From the cell containing the given text, extract its center point as [X, Y] coordinate. 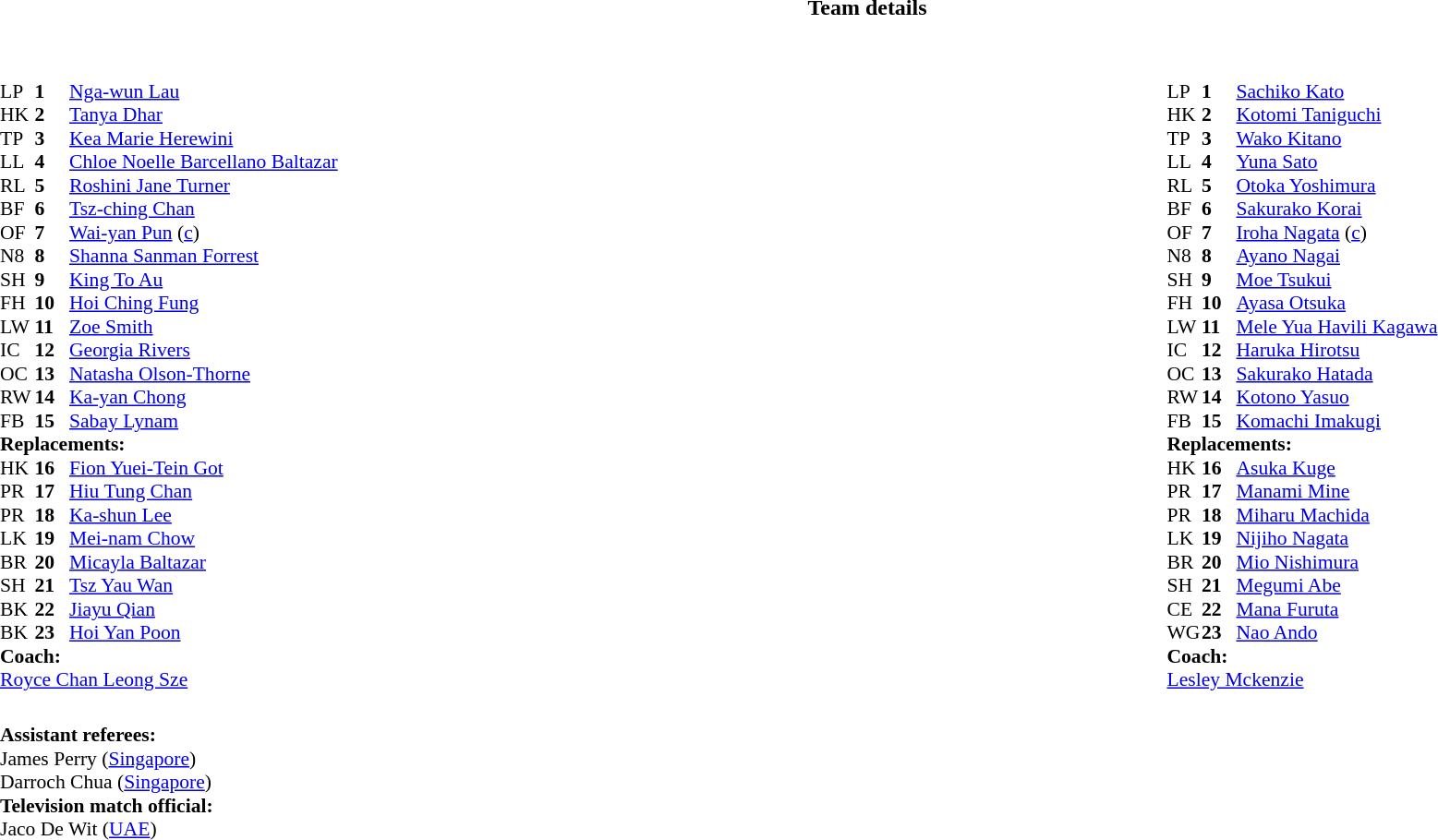
Shanna Sanman Forrest [203, 256]
Asuka Kuge [1336, 468]
Sakurako Hatada [1336, 374]
Ayasa Otsuka [1336, 304]
Iroha Nagata (c) [1336, 233]
Jiayu Qian [203, 609]
Hiu Tung Chan [203, 492]
Lesley Mckenzie [1302, 680]
Mele Yua Havili Kagawa [1336, 327]
Kotono Yasuo [1336, 398]
Tsz-ching Chan [203, 210]
Georgia Rivers [203, 350]
Wai-yan Pun (c) [203, 233]
Kotomi Taniguchi [1336, 115]
Sabay Lynam [203, 421]
Haruka Hirotsu [1336, 350]
WG [1184, 632]
King To Au [203, 280]
Hoi Ching Fung [203, 304]
Nga-wun Lau [203, 91]
Manami Mine [1336, 492]
Sakurako Korai [1336, 210]
Miharu Machida [1336, 515]
Ka-yan Chong [203, 398]
Sachiko Kato [1336, 91]
Natasha Olson-Thorne [203, 374]
Mei-nam Chow [203, 538]
Kea Marie Herewini [203, 138]
Otoka Yoshimura [1336, 186]
Komachi Imakugi [1336, 421]
Nao Ando [1336, 632]
Royce Chan Leong Sze [169, 680]
Micayla Baltazar [203, 562]
CE [1184, 609]
Mio Nishimura [1336, 562]
Hoi Yan Poon [203, 632]
Roshini Jane Turner [203, 186]
Nijiho Nagata [1336, 538]
Tanya Dhar [203, 115]
Fion Yuei-Tein Got [203, 468]
Yuna Sato [1336, 162]
Zoe Smith [203, 327]
Chloe Noelle Barcellano Baltazar [203, 162]
Mana Furuta [1336, 609]
Tsz Yau Wan [203, 586]
Ayano Nagai [1336, 256]
Moe Tsukui [1336, 280]
Ka-shun Lee [203, 515]
Megumi Abe [1336, 586]
Wako Kitano [1336, 138]
